Return [x, y] of the center of cell containing provided text 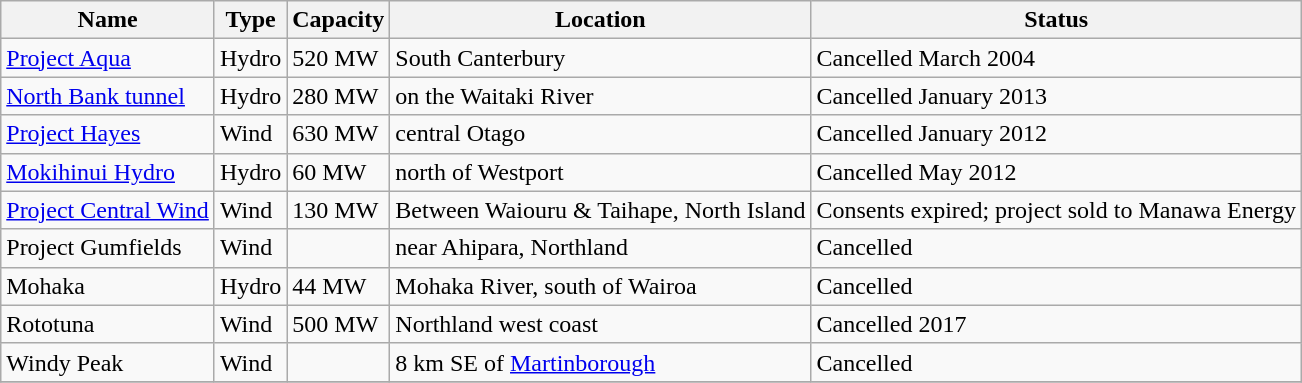
Name [108, 20]
Cancelled March 2004 [1056, 58]
280 MW [338, 96]
60 MW [338, 172]
Project Central Wind [108, 210]
Project Hayes [108, 134]
Mohaka [108, 286]
Project Gumfields [108, 248]
Cancelled May 2012 [1056, 172]
Northland west coast [600, 324]
130 MW [338, 210]
Status [1056, 20]
44 MW [338, 286]
Mokihinui Hydro [108, 172]
630 MW [338, 134]
north of Westport [600, 172]
Capacity [338, 20]
500 MW [338, 324]
Cancelled 2017 [1056, 324]
Mohaka River, south of Wairoa [600, 286]
Windy Peak [108, 362]
central Otago [600, 134]
South Canterbury [600, 58]
on the Waitaki River [600, 96]
near Ahipara, Northland [600, 248]
520 MW [338, 58]
Between Waiouru & Taihape, North Island [600, 210]
Consents expired; project sold to Manawa Energy [1056, 210]
North Bank tunnel [108, 96]
Type [250, 20]
Project Aqua [108, 58]
Location [600, 20]
Cancelled January 2013 [1056, 96]
8 km SE of Martinborough [600, 362]
Cancelled January 2012 [1056, 134]
Rototuna [108, 324]
